Capture the cell that displays the provided text and extract its (x, y) central coordinate. 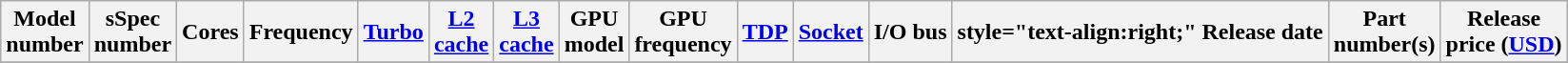
sSpecnumber (132, 32)
TDP (765, 32)
L2cache (461, 32)
Releaseprice (USD) (1504, 32)
Partnumber(s) (1384, 32)
GPUfrequency (684, 32)
GPUmodel (594, 32)
I/O bus (910, 32)
Turbo (393, 32)
style="text-align:right;" Release date (1141, 32)
Frequency (301, 32)
Cores (211, 32)
Modelnumber (45, 32)
L3cache (526, 32)
Socket (830, 32)
